Locate the cell with the specified text and output its (X, Y) center coordinate. 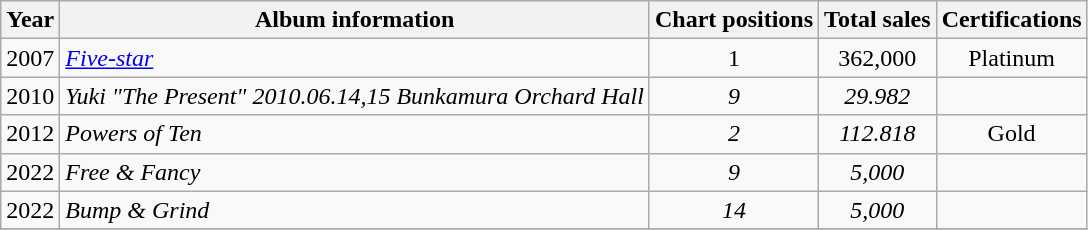
Five-star (355, 58)
Bump & Grind (355, 210)
Powers of Ten (355, 134)
Album information (355, 20)
Gold (1012, 134)
Year (30, 20)
2 (734, 134)
Chart positions (734, 20)
29.982 (878, 96)
362,000 (878, 58)
Platinum (1012, 58)
1 (734, 58)
112.818 (878, 134)
2012 (30, 134)
Total sales (878, 20)
2007 (30, 58)
2010 (30, 96)
Yuki "The Present" 2010.06.14,15 Bunkamura Orchard Hall (355, 96)
Certifications (1012, 20)
Free & Fancy (355, 172)
14 (734, 210)
